Pinpoint the cell where the given text exists, returning its (x, y) midpoint coordinate. 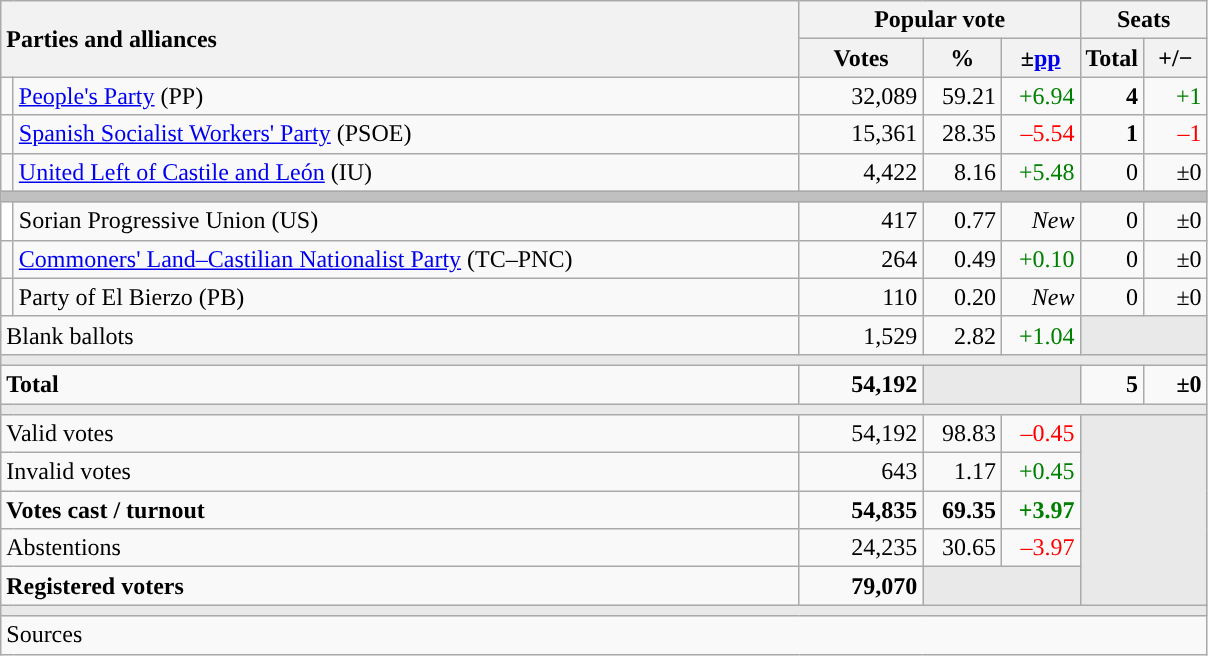
Votes (861, 58)
264 (861, 259)
Party of El Bierzo (PB) (406, 297)
+5.48 (1040, 172)
59.21 (962, 96)
Valid votes (400, 434)
Abstentions (400, 548)
+3.97 (1040, 510)
Seats (1144, 20)
79,070 (861, 586)
Sorian Progressive Union (US) (406, 221)
1 (1112, 134)
Spanish Socialist Workers' Party (PSOE) (406, 134)
28.35 (962, 134)
People's Party (PP) (406, 96)
Popular vote (940, 20)
–1 (1176, 134)
1.17 (962, 472)
0.77 (962, 221)
0.49 (962, 259)
4,422 (861, 172)
24,235 (861, 548)
Blank ballots (400, 335)
110 (861, 297)
1,529 (861, 335)
±pp (1040, 58)
30.65 (962, 548)
Parties and alliances (400, 39)
417 (861, 221)
–0.45 (1040, 434)
0.20 (962, 297)
+1.04 (1040, 335)
69.35 (962, 510)
Votes cast / turnout (400, 510)
United Left of Castile and León (IU) (406, 172)
8.16 (962, 172)
98.83 (962, 434)
Sources (604, 635)
5 (1112, 384)
Commoners' Land–Castilian Nationalist Party (TC–PNC) (406, 259)
+0.45 (1040, 472)
643 (861, 472)
+6.94 (1040, 96)
54,835 (861, 510)
+0.10 (1040, 259)
–3.97 (1040, 548)
Invalid votes (400, 472)
+/− (1176, 58)
2.82 (962, 335)
4 (1112, 96)
32,089 (861, 96)
Registered voters (400, 586)
15,361 (861, 134)
+1 (1176, 96)
–5.54 (1040, 134)
% (962, 58)
